Identify which cell holds the provided text, then report its [x, y] central coordinate. 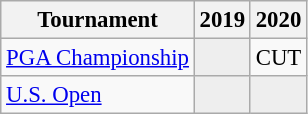
PGA Championship [98, 58]
U.S. Open [98, 95]
Tournament [98, 20]
2020 [278, 20]
2019 [222, 20]
CUT [278, 58]
